Provide the (x, y) coordinate of the cell's center where the given text is located.  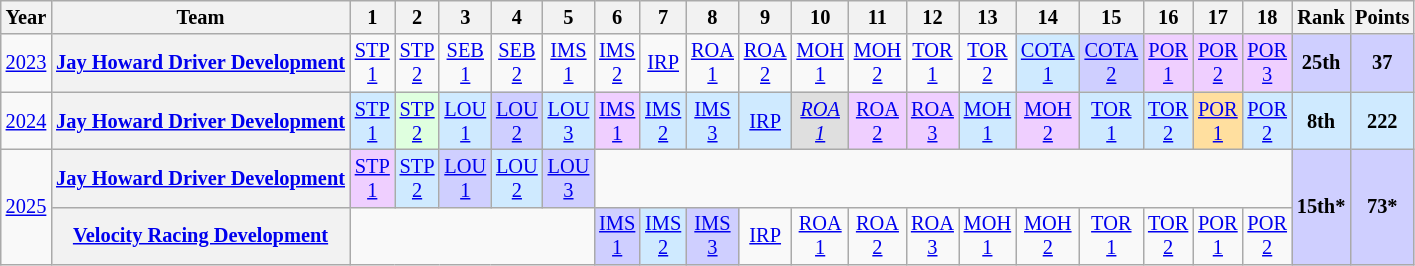
5 (569, 17)
8th (1321, 121)
Team (200, 17)
13 (988, 17)
POR3 (1268, 63)
2023 (26, 63)
6 (617, 17)
14 (1048, 17)
17 (1218, 17)
COTA1 (1048, 63)
1 (372, 17)
Points (1382, 17)
9 (766, 17)
2 (418, 17)
25th (1321, 63)
SEB2 (517, 63)
37 (1382, 63)
Year (26, 17)
SEB1 (465, 63)
15th* (1321, 206)
222 (1382, 121)
COTA2 (1112, 63)
3 (465, 17)
73* (1382, 206)
2025 (26, 206)
15 (1112, 17)
Velocity Racing Development (200, 236)
2024 (26, 121)
11 (878, 17)
Rank (1321, 17)
8 (712, 17)
7 (663, 17)
18 (1268, 17)
4 (517, 17)
12 (932, 17)
10 (820, 17)
16 (1168, 17)
